Pinpoint the cell where the given text exists, returning its [X, Y] midpoint coordinate. 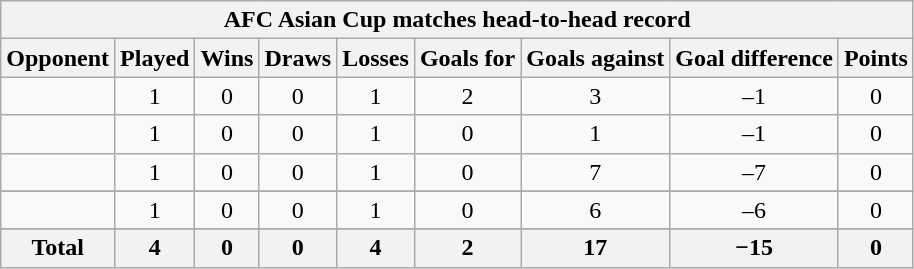
Draws [298, 58]
Losses [376, 58]
6 [596, 210]
Opponent [58, 58]
AFC Asian Cup matches head-to-head record [458, 20]
17 [596, 248]
Goals for [467, 58]
−15 [754, 248]
Points [876, 58]
Played [155, 58]
7 [596, 172]
Goals against [596, 58]
Total [58, 248]
–6 [754, 210]
Wins [227, 58]
3 [596, 96]
Goal difference [754, 58]
–7 [754, 172]
